Return (x, y) of the center of cell containing provided text 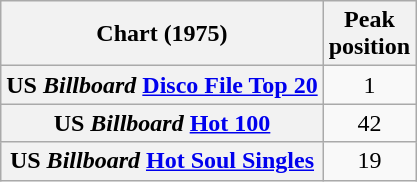
US Billboard Hot 100 (162, 123)
US Billboard Hot Soul Singles (162, 161)
42 (369, 123)
19 (369, 161)
US Billboard Disco File Top 20 (162, 85)
Peakposition (369, 34)
1 (369, 85)
Chart (1975) (162, 34)
